Scan for the cell matching the given text and deliver its (X, Y) coordinate at center. 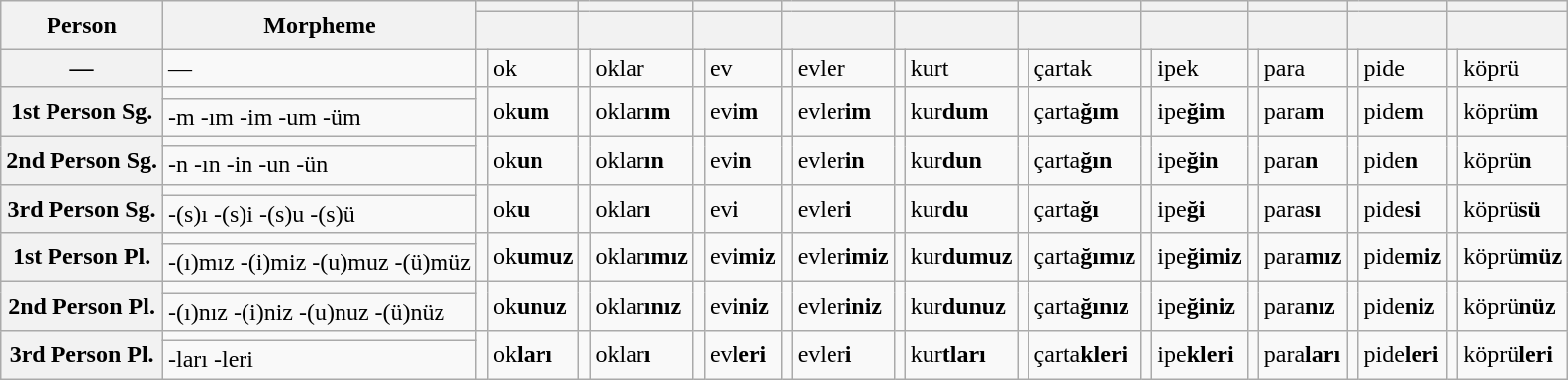
evlerin (843, 160)
piden (1403, 160)
oku (533, 208)
-(s)ı -(s)i -(s)u -(s)ü (321, 214)
kurdum (961, 111)
evim (742, 111)
oklar (641, 68)
evin (742, 160)
kurdu (961, 208)
köprü (1513, 68)
Morpheme (321, 26)
paramız (1303, 257)
evleriniz (843, 305)
kurdunuz (961, 305)
okunuz (533, 305)
çartağım (1085, 111)
köprüleri (1513, 354)
pidesi (1403, 208)
pidem (1403, 111)
eviniz (742, 305)
1st Person Pl. (82, 257)
köprünüz (1513, 305)
-(ı)nız -(i)niz -(u)nuz -(ü)nüz (321, 312)
evlerim (843, 111)
okun (533, 160)
param (1303, 111)
çartağın (1085, 160)
oklarınız (641, 305)
oklarımız (641, 257)
2nd Person Pl. (82, 305)
ev (742, 68)
çartak (1085, 68)
köprüm (1513, 111)
köprümüz (1513, 257)
okum (533, 111)
kurt (961, 68)
evimiz (742, 257)
çartağımız (1085, 257)
pide (1403, 68)
pidemiz (1403, 257)
Person (82, 26)
okumuz (533, 257)
pideniz (1403, 305)
çartağı (1085, 208)
ipekleri (1200, 354)
-m -ım -im -um -üm (321, 117)
parası (1303, 208)
köprün (1513, 160)
3rd Person Sg. (82, 208)
paran (1303, 160)
3rd Person Pl. (82, 354)
evlerimiz (843, 257)
evi (742, 208)
pideleri (1403, 354)
köprüsü (1513, 208)
ipek (1200, 68)
1st Person Sg. (82, 111)
oklarım (641, 111)
kurdun (961, 160)
ipeği (1200, 208)
çartağınız (1085, 305)
evler (843, 68)
-n -ın -in -un -ün (321, 165)
ipeğim (1200, 111)
okların (641, 160)
2nd Person Sg. (82, 160)
paraları (1303, 354)
ipeğiniz (1200, 305)
paranız (1303, 305)
ok (533, 68)
kurdumuz (961, 257)
çartakleri (1085, 354)
ipeğin (1200, 160)
ipeğimiz (1200, 257)
-(ı)mız -(i)miz -(u)muz -(ü)müz (321, 262)
para (1303, 68)
kurtları (961, 354)
-ları -leri (321, 360)
